Return [x, y] of the center of cell containing provided text 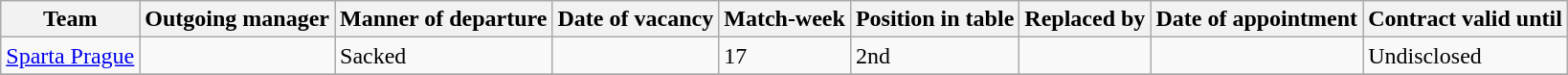
Match-week [785, 19]
Undisclosed [1466, 56]
Contract valid until [1466, 19]
17 [785, 56]
Date of appointment [1257, 19]
Position in table [934, 19]
Outgoing manager [237, 19]
Date of vacancy [636, 19]
Sacked [444, 56]
Sparta Prague [71, 56]
2nd [934, 56]
Manner of departure [444, 19]
Team [71, 19]
Replaced by [1086, 19]
